Scan for the cell matching the given text and deliver its [X, Y] coordinate at center. 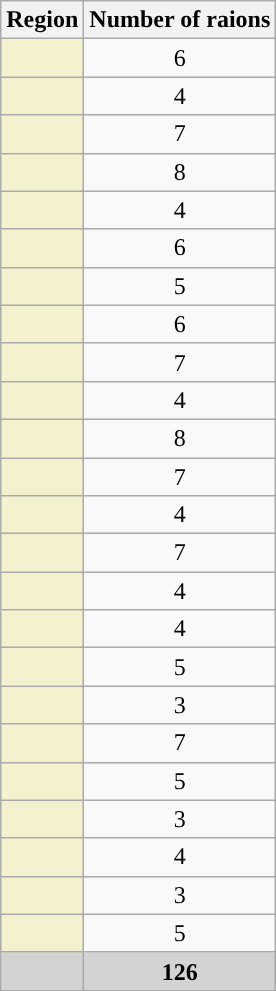
126 [180, 971]
Region [42, 20]
Number of raions [180, 20]
